Extract the (x, y) coordinate from the center of the cell holding the provided text.  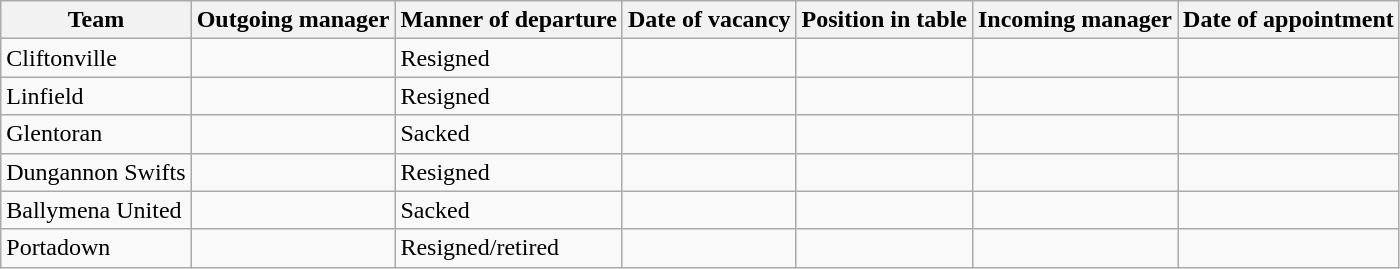
Incoming manager (1074, 20)
Date of vacancy (709, 20)
Dungannon Swifts (96, 172)
Linfield (96, 96)
Cliftonville (96, 58)
Outgoing manager (293, 20)
Portadown (96, 248)
Resigned/retired (508, 248)
Date of appointment (1289, 20)
Position in table (884, 20)
Team (96, 20)
Glentoran (96, 134)
Ballymena United (96, 210)
Manner of departure (508, 20)
